Scan for the cell matching the given text and deliver its (X, Y) coordinate at center. 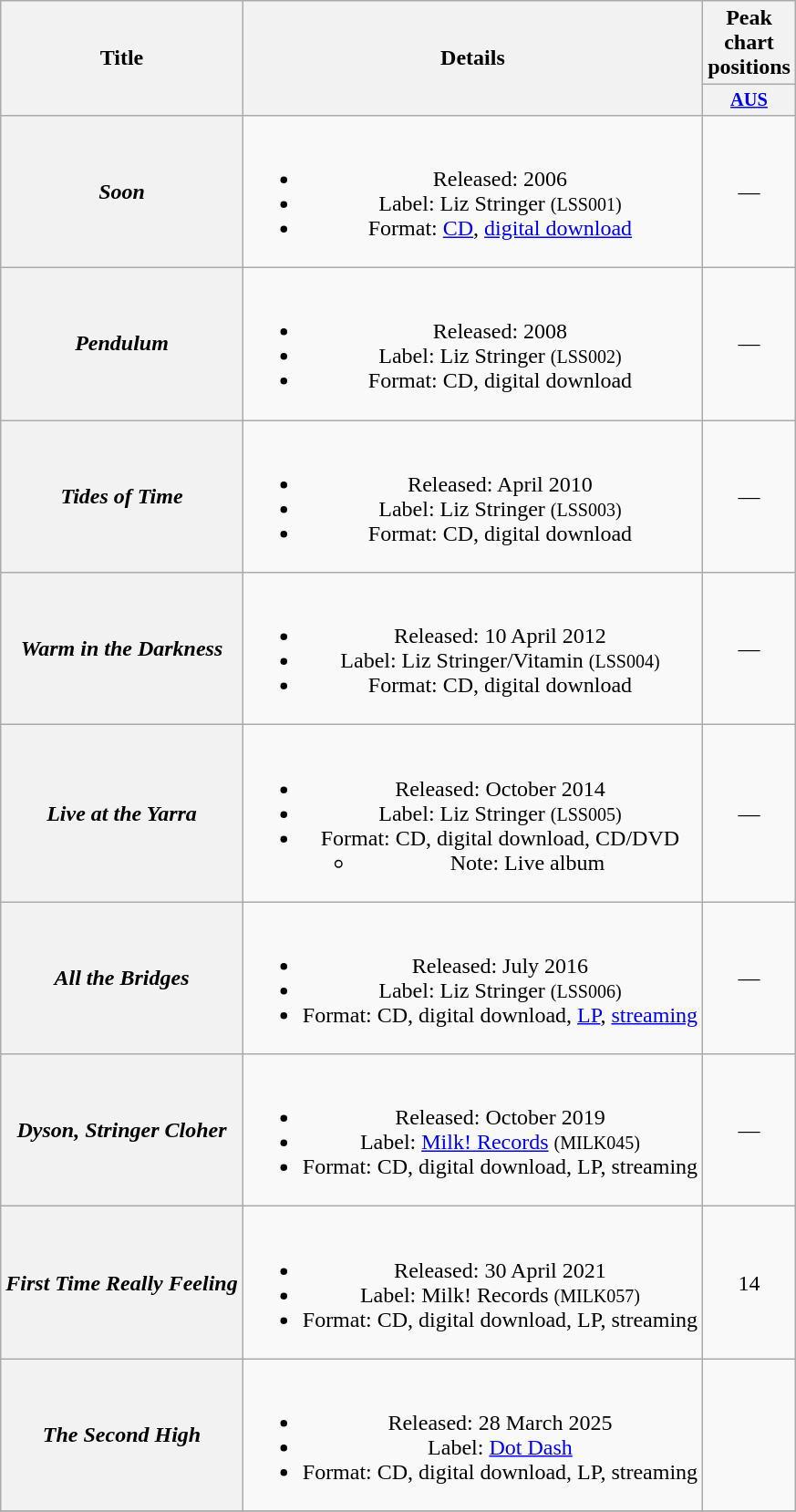
Title (122, 58)
First Time Really Feeling (122, 1282)
Pendulum (122, 345)
Released: October 2019Label: Milk! Records (MILK045)Format: CD, digital download, LP, streaming (472, 1131)
Released: July 2016Label: Liz Stringer (LSS006)Format: CD, digital download, LP, streaming (472, 978)
All the Bridges (122, 978)
Tides of Time (122, 496)
Dyson, Stringer Cloher (122, 1131)
Released: 30 April 2021Label: Milk! Records (MILK057)Format: CD, digital download, LP, streaming (472, 1282)
Details (472, 58)
Released: 10 April 2012Label: Liz Stringer/Vitamin (LSS004)Format: CD, digital download (472, 649)
AUS (749, 100)
14 (749, 1282)
Released: 2008Label: Liz Stringer (LSS002)Format: CD, digital download (472, 345)
Released: October 2014Label: Liz Stringer (LSS005)Format: CD, digital download, CD/DVDNote: Live album (472, 813)
Released: 2006Label: Liz Stringer (LSS001)Format: CD, digital download (472, 192)
Soon (122, 192)
Released: 28 March 2025Label: Dot DashFormat: CD, digital download, LP, streaming (472, 1435)
Live at the Yarra (122, 813)
Warm in the Darkness (122, 649)
Peak chart positions (749, 43)
The Second High (122, 1435)
Released: April 2010Label: Liz Stringer (LSS003)Format: CD, digital download (472, 496)
